Pinpoint the cell where the given text exists, returning its [x, y] midpoint coordinate. 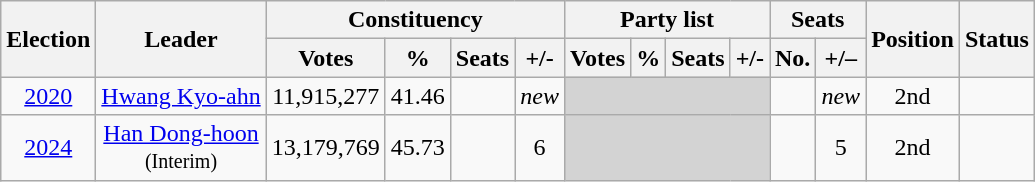
41.46 [418, 96]
11,915,277 [326, 96]
13,179,769 [326, 148]
Leader [181, 39]
Han Dong-hoon(Interim) [181, 148]
Status [996, 39]
5 [841, 148]
Election [48, 39]
45.73 [418, 148]
Position [913, 39]
+/– [841, 58]
Hwang Kyo-ahn [181, 96]
2024 [48, 148]
Party list [666, 20]
No. [793, 58]
2020 [48, 96]
Constituency [415, 20]
6 [540, 148]
